Scan for the cell matching the given text and deliver its [x, y] coordinate at center. 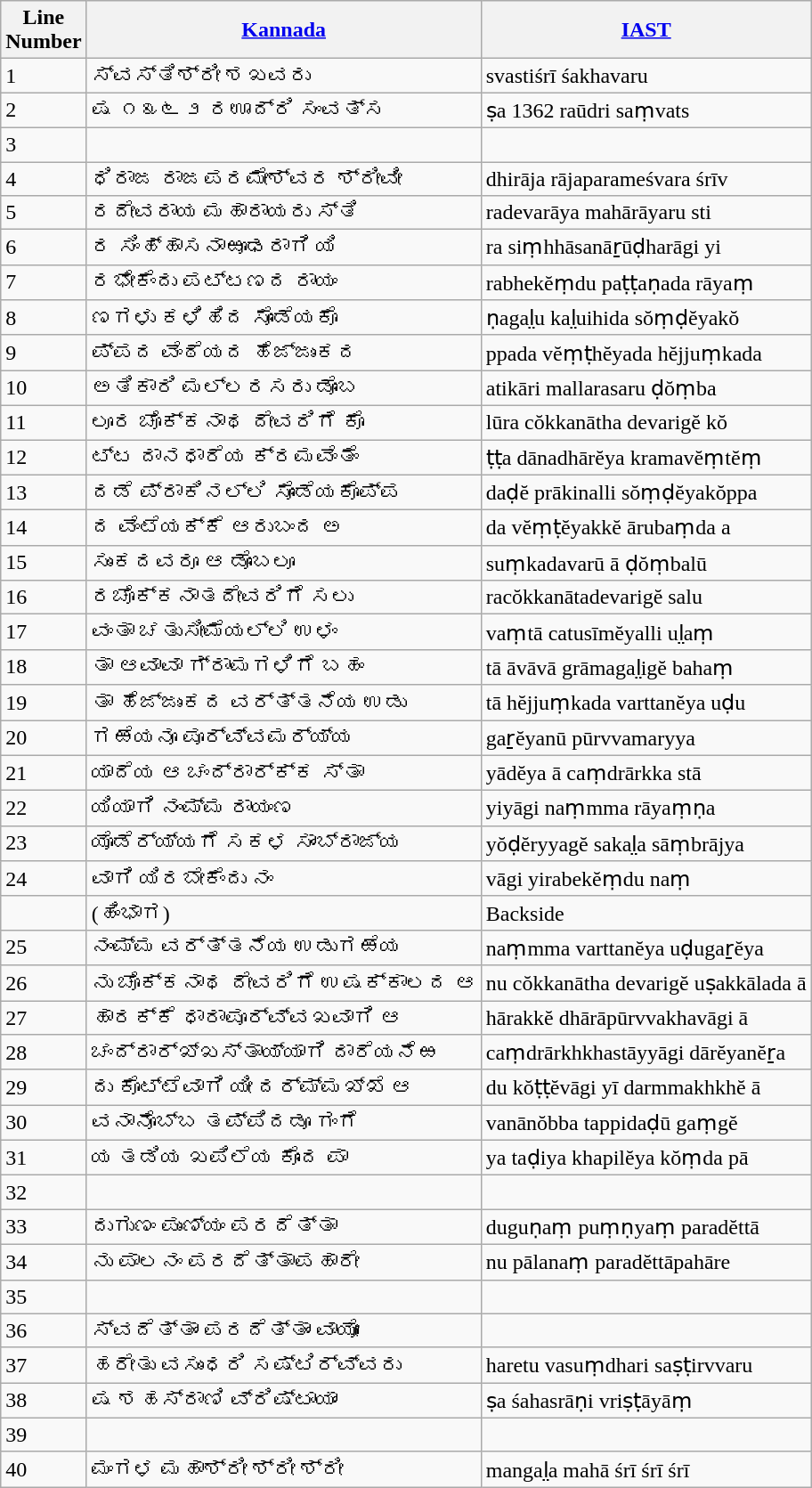
ರದೇವರಾಯ ಮಹಾರಾಯರು ಸ್ತಿ [283, 213]
ya taḍiya khapilĕya kŏṃda pā [646, 1158]
2 [44, 110]
ಹಾರಕ್ಕೆ ಧಾರಾಪೂರ್ವ್ವಖವಾಗಿ ಆ [283, 1018]
23 [44, 843]
35 [44, 1297]
ದ ವೆಂಟೆಯಕ್ಕೆ ಆರುಬಂದ ಅ [283, 528]
5 [44, 213]
28 [44, 1053]
34 [44, 1262]
ಚಂದ್ರಾರ್ಖ್ಖಸ್ತಾಯ್ಯಾಗಿ ದಾರೆಯನೆಱ [283, 1053]
40 [44, 1469]
8 [44, 318]
du kŏṭṭĕvāgi yī darmmakhkhĕ ā [646, 1087]
IAST [646, 30]
ತಾ ಹೆಜ್ಜುಂಕದ ವರ್ತ್ತನೆಯ ಉಡು [283, 703]
33 [44, 1227]
ಸುಂಕದವರೂ ಆ ಡೊಂಬಲೂ [283, 563]
ಸ್ವಸ್ತಿಶ್ರೀ ಶಖವರು [283, 76]
ಯೊಡೆರ್ಯ್ಯಗೆ ಸಕಳ ಸಾಂಬ್ರಾಜ್ಯ [283, 843]
ವಾಗಿ ಯಿರಬೇಕೆಂದು ನಂ [283, 879]
ಗಱೆಯನೂ ಪೂರ್ವ್ವಮರ್ಯ್ಯ [283, 737]
ṣa 1362 raūdri saṃvats [646, 110]
dhirāja rājaparameśvara śrīv [646, 179]
hārakkĕ dhārāpūrvvakhavāgi ā [646, 1018]
ಲೂರ ಚೊಕ್ಕನಾಥ ದೇವರಿಗೆ ಕೊ [283, 422]
ಟ್ಟ ದಾನಧಾರೆಯ ಕ್ರಮವೆಂತೆಂ [283, 458]
30 [44, 1123]
Backside [646, 913]
1 [44, 76]
(ಹಿಂಭಾಗ) [283, 913]
ಯ ತಡಿಯ ಖಪಿಲೆಯ ಕೊಂದ ಪಾ [283, 1158]
suṃkadavarū ā ḍŏṃbalū [646, 563]
ದುಗುಣಂ ಪುಂಣ್ಯಂ ಪರದೆತ್ತಾ [283, 1227]
ದಡೆ ಪ್ರಾಕಿನಲ್ಲಿ ಸೊಂಡೆಯಕೊಪ್ಪ [283, 492]
ಣಗಳು ಕಳಿಹಿದ ಸೊಂಡೆಯಕೊ [283, 318]
15 [44, 563]
ಯಿಯಾಗಿ ನಂಮ್ಮ ರಾಯಂಣ [283, 809]
Kannada [283, 30]
ಹರೇತು ವಸುಂಧರಿ ಸಷ್ಟಿರ್ವ್ವರು [283, 1365]
ಸ್ವದೆತ್ತಾಂ ಪರದೆತ್ತಾಂ ವಾಯೋ [283, 1330]
16 [44, 598]
caṃdrārkhkhastāyyāgi dārĕyanĕṟa [646, 1053]
ತಾ ಆವಾವಾ ಗ್ರಾಮಗಳಿಗೆ ಬಹಂ [283, 667]
ṇagal̤u kal̤uihida sŏṃḍĕyakŏ [646, 318]
atikāri mallarasaru ḍŏṃba [646, 388]
22 [44, 809]
ರಭೇಕೆಂದು ಪಟ್ಟಣದ ರಾಯಂ [283, 282]
18 [44, 667]
vāgi yirabekĕṃdu naṃ [646, 879]
tā hĕjjuṃkada varttanĕya uḍu [646, 703]
29 [44, 1087]
ನಂಮ್ಮ ವರ್ತ್ತನೆಯ ಉಡುಗಱೆಯ [283, 947]
6 [44, 248]
ಯಾದೆಯ ಆ ಚಂದ್ರಾರ್ಕ್ಕ ಸ್ತಾ [283, 773]
vaṃtā catusīmĕyalli ul̤aṃ [646, 632]
LineNumber [44, 30]
17 [44, 632]
32 [44, 1192]
7 [44, 282]
9 [44, 353]
tā āvāvā grāmagal̤igĕ bahaṃ [646, 667]
yiyāgi naṃmma rāyaṃṇa [646, 809]
13 [44, 492]
ppada vĕṃṭhĕyada hĕjjuṃkada [646, 353]
31 [44, 1158]
nu cŏkkanātha devarigĕ uṣakkālada ā [646, 983]
ಅತಿಕಾರಿ ಮಲ್ಲರಸರು ಡೊಂಬ [283, 388]
ಷ ೧೩೬೨ ರಊದ್ರಿ ಸಂವತ್ಸ [283, 110]
yŏḍĕryyagĕ sakal̤a sāṃbrājya [646, 843]
11 [44, 422]
ದು ಕೊಟ್ಟೆವಾಗಿ ಯೀ ದರ್ಮ್ಮಖ್ಖೆ ಆ [283, 1087]
ṣa śahasrāṇi vriṣṭāyāṃ [646, 1401]
svastiśrī śakhavaru [646, 76]
ಮಂಗಳ ಮಹಾಶ್ರೀ ಶ್ರೀ ಶ್ರೀ [283, 1469]
nu pālanaṃ paradĕttāpahāre [646, 1262]
rabhekĕṃdu paṭṭaṇada rāyaṃ [646, 282]
25 [44, 947]
24 [44, 879]
gaṟĕyanū pūrvvamaryya [646, 737]
ra siṃhhāsanāṟūḍharāgi yi [646, 248]
10 [44, 388]
vanānŏbba tappidaḍū gaṃgĕ [646, 1123]
haretu vasuṃdhari saṣṭirvvaru [646, 1365]
26 [44, 983]
27 [44, 1018]
naṃmma varttanĕya uḍugaṟĕya [646, 947]
37 [44, 1365]
38 [44, 1401]
ರ ಸಿಂಹ್ಹಾಸನಾಱೂಢರಾಗಿ ಯಿ [283, 248]
ನು ಚೊಕ್ಕನಾಥ ದೇವರಿಗೆ ಉಷಕ್ಕಾಲದ ಆ [283, 983]
racŏkkanātadevarigĕ salu [646, 598]
ṭṭa dānadhārĕya kramavĕṃtĕṃ [646, 458]
daḍĕ prākinalli sŏṃḍĕyakŏppa [646, 492]
da vĕṃṭĕyakkĕ ārubaṃda a [646, 528]
39 [44, 1435]
ಪ್ಪದ ವೆಂಠೆಯದ ಹೆಜ್ಜುಂಕದ [283, 353]
yādĕya ā caṃdrārkka stā [646, 773]
19 [44, 703]
ಷ ಶಹಸ್ರಾಣಿ ವ್ರಿಷ್ಟಾಯಾಂ [283, 1401]
20 [44, 737]
ನು ಪಾಲನಂ ಪರದೆತ್ತಾಪಹಾರೇ [283, 1262]
mangal̤a mahā śrī śrī śrī [646, 1469]
4 [44, 179]
ವಂತಾ ಚತುಸೀಮೆಯಲ್ಲಿ ಉಳಂ [283, 632]
3 [44, 144]
12 [44, 458]
lūra cŏkkanātha devarigĕ kŏ [646, 422]
duguṇaṃ puṃṇyaṃ paradĕttā [646, 1227]
radevarāya mahārāyaru sti [646, 213]
36 [44, 1330]
14 [44, 528]
ಧಿರಾಜ ರಾಜಪರಮೇಶ್ವರ ಶ್ರೀವೀ [283, 179]
ವನಾನೊಬ್ಬ ತಪ್ಪಿದಡೂ ಗಂಗೆ [283, 1123]
ರಚೊಕ್ಕನಾತದೇವರಿಗೆ ಸಲು [283, 598]
21 [44, 773]
